Return the [x, y] coordinate for the center point of the cell that contains the specified text.  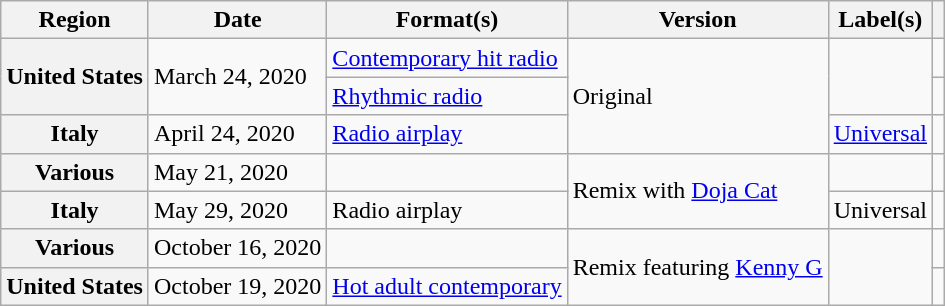
Date [237, 20]
October 19, 2020 [237, 286]
March 24, 2020 [237, 77]
Original [698, 96]
Version [698, 20]
October 16, 2020 [237, 248]
Hot adult contemporary [447, 286]
Rhythmic radio [447, 96]
Format(s) [447, 20]
Remix with Doja Cat [698, 191]
Contemporary hit radio [447, 58]
Label(s) [880, 20]
May 29, 2020 [237, 210]
April 24, 2020 [237, 134]
Remix featuring Kenny G [698, 267]
Region [75, 20]
May 21, 2020 [237, 172]
